Provide the (x, y) coordinate of the cell's center where the given text is located.  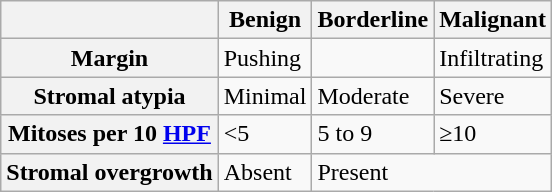
Stromal overgrowth (110, 172)
<5 (265, 134)
Stromal atypia (110, 96)
Malignant (493, 20)
Mitoses per 10 HPF (110, 134)
Minimal (265, 96)
Moderate (373, 96)
Infiltrating (493, 58)
Pushing (265, 58)
Absent (265, 172)
Severe (493, 96)
Benign (265, 20)
Margin (110, 58)
Present (432, 172)
≥10 (493, 134)
5 to 9 (373, 134)
Borderline (373, 20)
